Provide the [X, Y] coordinate of the cell's center where the given text is located.  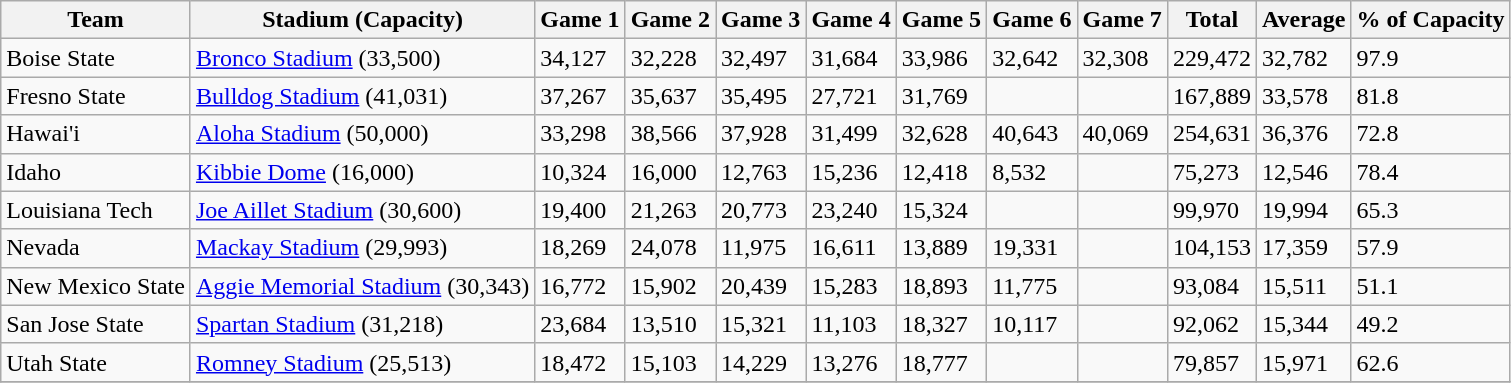
15,971 [1304, 362]
51.1 [1430, 286]
16,611 [851, 248]
Average [1304, 20]
Game 2 [670, 20]
38,566 [670, 134]
17,359 [1304, 248]
31,769 [941, 96]
Total [1212, 20]
Hawai'i [96, 134]
Kibbie Dome (16,000) [362, 172]
8,532 [1032, 172]
23,240 [851, 210]
New Mexico State [96, 286]
16,000 [670, 172]
32,228 [670, 58]
57.9 [1430, 248]
Team [96, 20]
167,889 [1212, 96]
18,893 [941, 286]
18,777 [941, 362]
Idaho [96, 172]
33,298 [580, 134]
32,308 [1122, 58]
Stadium (Capacity) [362, 20]
12,546 [1304, 172]
99,970 [1212, 210]
35,637 [670, 96]
19,994 [1304, 210]
65.3 [1430, 210]
11,103 [851, 324]
14,229 [761, 362]
Game 7 [1122, 20]
18,472 [580, 362]
Bulldog Stadium (41,031) [362, 96]
12,418 [941, 172]
33,986 [941, 58]
92,062 [1212, 324]
32,642 [1032, 58]
Louisiana Tech [96, 210]
11,975 [761, 248]
15,511 [1304, 286]
Game 5 [941, 20]
20,439 [761, 286]
13,510 [670, 324]
27,721 [851, 96]
18,327 [941, 324]
15,344 [1304, 324]
229,472 [1212, 58]
15,283 [851, 286]
Aloha Stadium (50,000) [362, 134]
15,324 [941, 210]
20,773 [761, 210]
37,928 [761, 134]
10,324 [580, 172]
97.9 [1430, 58]
Boise State [96, 58]
78.4 [1430, 172]
% of Capacity [1430, 20]
32,628 [941, 134]
37,267 [580, 96]
23,684 [580, 324]
93,084 [1212, 286]
Bronco Stadium (33,500) [362, 58]
Utah State [96, 362]
24,078 [670, 248]
19,400 [580, 210]
San Jose State [96, 324]
15,321 [761, 324]
33,578 [1304, 96]
Fresno State [96, 96]
21,263 [670, 210]
Game 3 [761, 20]
Joe Aillet Stadium (30,600) [362, 210]
Game 6 [1032, 20]
62.6 [1430, 362]
Nevada [96, 248]
10,117 [1032, 324]
75,273 [1212, 172]
18,269 [580, 248]
16,772 [580, 286]
81.8 [1430, 96]
13,889 [941, 248]
104,153 [1212, 248]
19,331 [1032, 248]
15,236 [851, 172]
Spartan Stadium (31,218) [362, 324]
Game 1 [580, 20]
11,775 [1032, 286]
79,857 [1212, 362]
15,902 [670, 286]
34,127 [580, 58]
15,103 [670, 362]
32,782 [1304, 58]
40,069 [1122, 134]
49.2 [1430, 324]
32,497 [761, 58]
72.8 [1430, 134]
31,684 [851, 58]
Game 4 [851, 20]
Romney Stadium (25,513) [362, 362]
Mackay Stadium (29,993) [362, 248]
31,499 [851, 134]
36,376 [1304, 134]
35,495 [761, 96]
12,763 [761, 172]
40,643 [1032, 134]
13,276 [851, 362]
Aggie Memorial Stadium (30,343) [362, 286]
254,631 [1212, 134]
